Output the (x, y) coordinate of the center of the cell containing the given text.  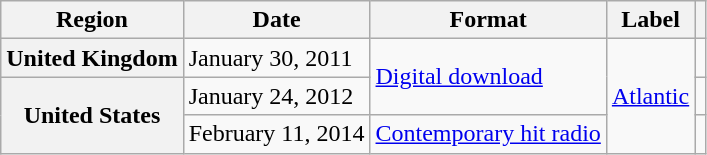
United Kingdom (92, 58)
Digital download (488, 77)
February 11, 2014 (276, 134)
Format (488, 20)
Atlantic (650, 96)
Contemporary hit radio (488, 134)
Region (92, 20)
Date (276, 20)
January 30, 2011 (276, 58)
January 24, 2012 (276, 96)
Label (650, 20)
United States (92, 115)
